Pinpoint the cell where the given text exists, returning its (X, Y) midpoint coordinate. 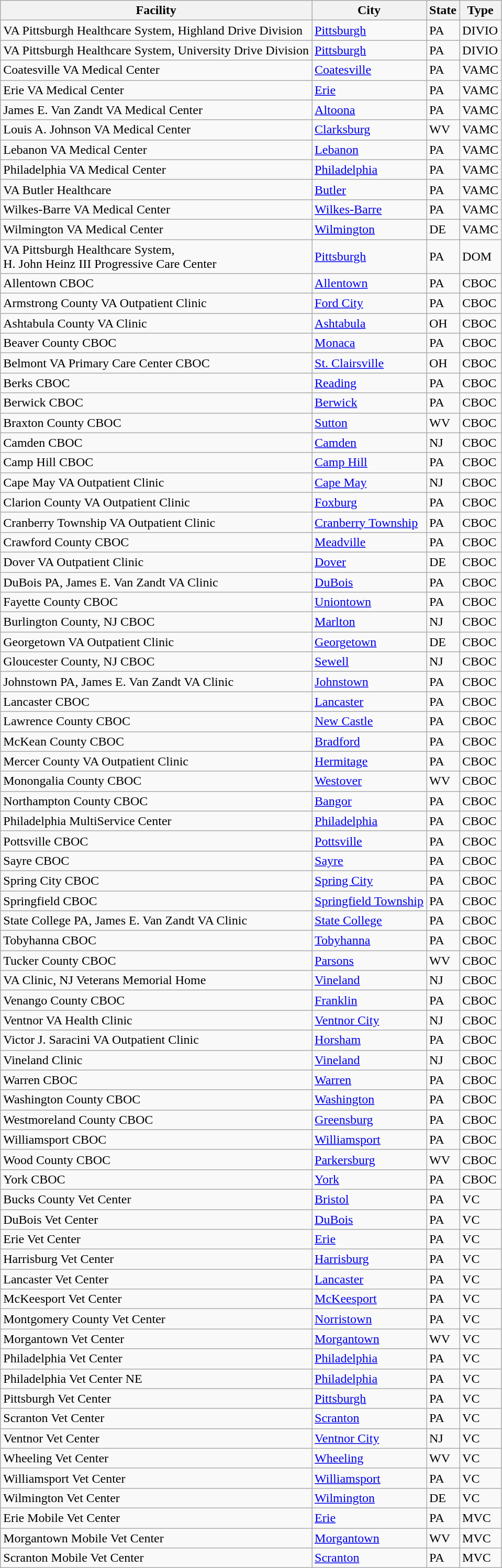
Springfield Township (370, 900)
Facility (156, 10)
Burlington County, NJ CBOC (156, 622)
Altoona (370, 110)
Mercer County VA Outpatient Clinic (156, 761)
Norristown (370, 1319)
Horsham (370, 1040)
Clarion County VA Outpatient Clinic (156, 502)
VA Butler Healthcare (156, 189)
Ashtabula (370, 323)
Gloucester County, NJ CBOC (156, 662)
Northampton County CBOC (156, 801)
Ventnor Vet Center (156, 1438)
Scranton Mobile Vet Center (156, 1558)
Butler (370, 189)
Lancaster Vet Center (156, 1279)
Wheeling Vet Center (156, 1458)
Wood County CBOC (156, 1159)
Johnstown PA, James E. Van Zandt VA Clinic (156, 682)
Camden (370, 443)
Williamsport Vet Center (156, 1478)
Sutton (370, 423)
Wilmington Vet Center (156, 1498)
Erie VA Medical Center (156, 90)
Berwick CBOC (156, 403)
Crawford County CBOC (156, 542)
Wilmington VA Medical Center (156, 229)
VA Pittsburgh Healthcare System, University Drive Division (156, 50)
Beaver County CBOC (156, 343)
Ventnor VA Health Clinic (156, 1020)
Camp Hill (370, 462)
Belmont VA Primary Care Center CBOC (156, 363)
Erie Mobile Vet Center (156, 1518)
Johnstown (370, 682)
Springfield CBOC (156, 900)
New Castle (370, 721)
Marlton (370, 622)
Cranberry Township VA Outpatient Clinic (156, 522)
Lebanon VA Medical Center (156, 150)
Venango County CBOC (156, 1000)
Meadville (370, 542)
VA Clinic, NJ Veterans Memorial Home (156, 980)
Spring City CBOC (156, 881)
Allentown CBOC (156, 284)
Reading (370, 383)
Bradford (370, 741)
Scranton Vet Center (156, 1418)
Greensburg (370, 1120)
Williamsport CBOC (156, 1140)
Wilkes-Barre VA Medical Center (156, 209)
VA Pittsburgh Healthcare System,H. John Heinz III Progressive Care Center (156, 256)
Vineland Clinic (156, 1060)
Philadelphia VA Medical Center (156, 170)
State College PA, James E. Van Zandt VA Clinic (156, 921)
Bucks County Vet Center (156, 1199)
Hermitage (370, 761)
Spring City (370, 881)
Erie Vet Center (156, 1239)
Bristol (370, 1199)
York CBOC (156, 1179)
Montgomery County Vet Center (156, 1319)
Lebanon (370, 150)
McKeesport Vet Center (156, 1299)
Fayette County CBOC (156, 602)
Berks CBOC (156, 383)
Washington County CBOC (156, 1100)
Camden CBOC (156, 443)
Pottsville (370, 841)
Georgetown VA Outpatient Clinic (156, 642)
Cape May (370, 482)
Allentown (370, 284)
Braxton County CBOC (156, 423)
Harrisburg (370, 1259)
McKeesport (370, 1299)
Wheeling (370, 1458)
Wilkes-Barre (370, 209)
Ford City (370, 303)
Georgetown (370, 642)
Louis A. Johnson VA Medical Center (156, 130)
Warren CBOC (156, 1080)
McKean County CBOC (156, 741)
Camp Hill CBOC (156, 462)
Pittsburgh Vet Center (156, 1398)
Morgantown Mobile Vet Center (156, 1538)
City (370, 10)
Pottsville CBOC (156, 841)
St. Clairsville (370, 363)
Sayre CBOC (156, 861)
Type (481, 10)
State (443, 10)
Sayre (370, 861)
Foxburg (370, 502)
Philadelphia Vet Center NE (156, 1379)
James E. Van Zandt VA Medical Center (156, 110)
Armstrong County VA Outpatient Clinic (156, 303)
York (370, 1179)
Coatesville (370, 70)
Harrisburg Vet Center (156, 1259)
Uniontown (370, 602)
Berwick (370, 403)
DuBois PA, James E. Van Zandt VA Clinic (156, 582)
Washington (370, 1100)
Cranberry Township (370, 522)
Franklin (370, 1000)
Coatesville VA Medical Center (156, 70)
Tucker County CBOC (156, 961)
Warren (370, 1080)
DuBois Vet Center (156, 1220)
Morgantown Vet Center (156, 1339)
Tobyhanna (370, 941)
Dover (370, 562)
Monaca (370, 343)
Lawrence County CBOC (156, 721)
Bangor (370, 801)
Westover (370, 781)
Parkersburg (370, 1159)
Philadelphia MultiService Center (156, 821)
Monongalia County CBOC (156, 781)
Lancaster CBOC (156, 702)
Dover VA Outpatient Clinic (156, 562)
DOM (481, 256)
Ashtabula County VA Clinic (156, 323)
VA Pittsburgh Healthcare System, Highland Drive Division (156, 30)
Sewell (370, 662)
Westmoreland County CBOC (156, 1120)
Parsons (370, 961)
Clarksburg (370, 130)
Cape May VA Outpatient Clinic (156, 482)
Tobyhanna CBOC (156, 941)
Victor J. Saracini VA Outpatient Clinic (156, 1040)
State College (370, 921)
Philadelphia Vet Center (156, 1359)
